Locate the cell with the specified text and output its [X, Y] center coordinate. 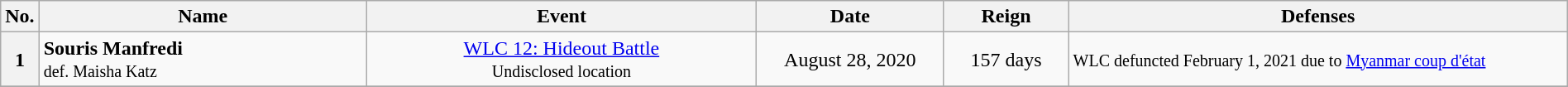
Date [850, 17]
No. [20, 17]
Name [203, 17]
Souris Manfredidef. Maisha Katz [203, 60]
WLC defuncted February 1, 2021 due to Myanmar coup d'état [1318, 60]
Reign [1006, 17]
1 [20, 60]
157 days [1006, 60]
Event [561, 17]
August 28, 2020 [850, 60]
Defenses [1318, 17]
WLC 12: Hideout BattleUndisclosed location [561, 60]
